Provide the [X, Y] coordinate of the cell's center where the given text is located.  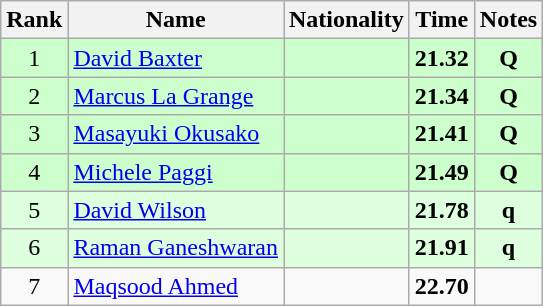
7 [34, 286]
21.32 [442, 58]
5 [34, 210]
David Baxter [176, 58]
21.41 [442, 134]
David Wilson [176, 210]
Maqsood Ahmed [176, 286]
Masayuki Okusako [176, 134]
Michele Paggi [176, 172]
2 [34, 96]
6 [34, 248]
Notes [508, 20]
3 [34, 134]
4 [34, 172]
Raman Ganeshwaran [176, 248]
Time [442, 20]
22.70 [442, 286]
Rank [34, 20]
21.78 [442, 210]
Nationality [347, 20]
Marcus La Grange [176, 96]
21.91 [442, 248]
Name [176, 20]
21.49 [442, 172]
21.34 [442, 96]
1 [34, 58]
